Scan for the cell matching the given text and deliver its [X, Y] coordinate at center. 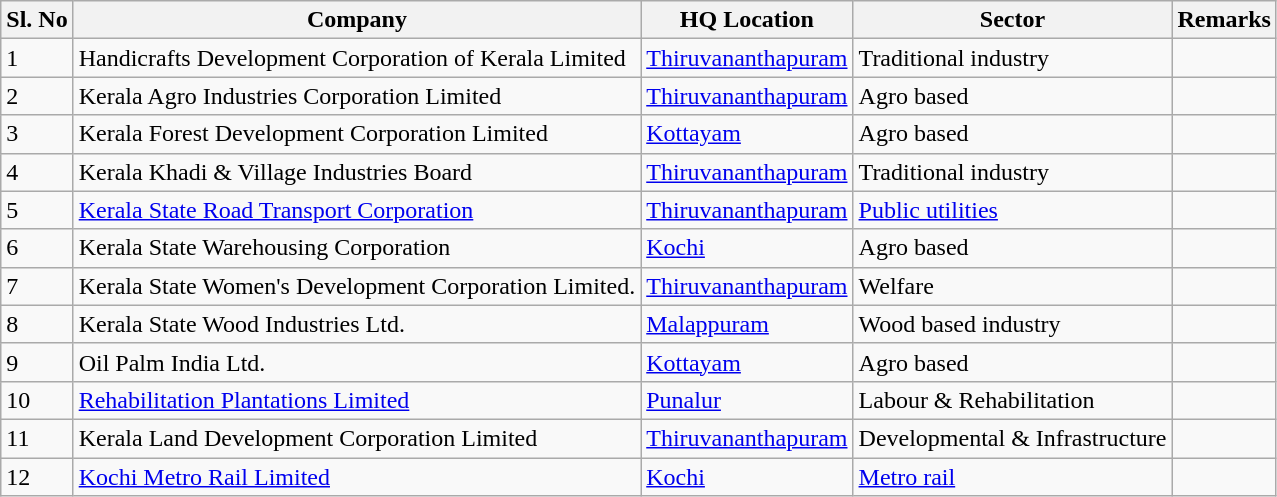
Kerala Land Development Corporation Limited [357, 438]
10 [37, 400]
Oil Palm India Ltd. [357, 362]
3 [37, 134]
1 [37, 58]
Public utilities [1012, 210]
Handicrafts Development Corporation of Kerala Limited [357, 58]
Kerala State Wood Industries Ltd. [357, 324]
8 [37, 324]
Rehabilitation Plantations Limited [357, 400]
Developmental & Infrastructure [1012, 438]
Metro rail [1012, 477]
Labour & Rehabilitation [1012, 400]
7 [37, 286]
Remarks [1224, 20]
Kerala State Women's Development Corporation Limited. [357, 286]
Kerala Forest Development Corporation Limited [357, 134]
Sector [1012, 20]
HQ Location [747, 20]
2 [37, 96]
Company [357, 20]
Sl. No [37, 20]
12 [37, 477]
Kerala State Road Transport Corporation [357, 210]
5 [37, 210]
4 [37, 172]
Kerala Agro Industries Corporation Limited [357, 96]
11 [37, 438]
Malappuram [747, 324]
9 [37, 362]
Kerala Khadi & Village Industries Board [357, 172]
Kerala State Warehousing Corporation [357, 248]
Wood based industry [1012, 324]
Welfare [1012, 286]
Kochi Metro Rail Limited [357, 477]
Punalur [747, 400]
6 [37, 248]
